Capture the cell that displays the provided text and extract its [x, y] central coordinate. 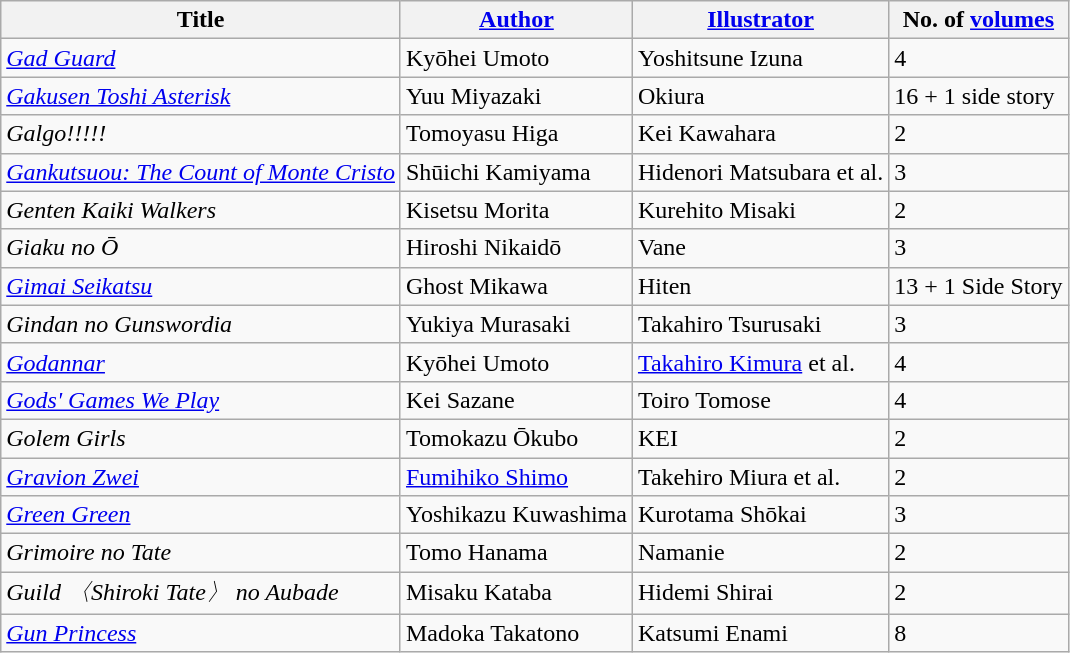
Yuu Miyazaki [516, 96]
Galgo!!!!! [201, 134]
Golem Girls [201, 438]
No. of volumes [978, 20]
Gakusen Toshi Asterisk [201, 96]
Hidemi Shirai [760, 594]
Namanie [760, 553]
Genten Kaiki Walkers [201, 210]
Madoka Takatono [516, 633]
Yoshikazu Kuwashima [516, 515]
Gad Guard [201, 58]
Yukiya Murasaki [516, 324]
Gimai Seikatsu [201, 286]
Kisetsu Morita [516, 210]
Katsumi Enami [760, 633]
Tomo Hanama [516, 553]
Giaku no Ō [201, 248]
Hidenori Matsubara et al. [760, 172]
Takahiro Tsurusaki [760, 324]
Illustrator [760, 20]
Author [516, 20]
Takehiro Miura et al. [760, 477]
Guild 〈Shiroki Tate〉 no Aubade [201, 594]
Gravion Zwei [201, 477]
Shūichi Kamiyama [516, 172]
Gods' Games We Play [201, 400]
8 [978, 633]
Kei Kawahara [760, 134]
Hiroshi Nikaidō [516, 248]
Tomoyasu Higa [516, 134]
Godannar [201, 362]
Fumihiko Shimo [516, 477]
Grimoire no Tate [201, 553]
Takahiro Kimura et al. [760, 362]
16 + 1 side story [978, 96]
Okiura [760, 96]
Gindan no Gunswordia [201, 324]
Kurotama Shōkai [760, 515]
Green Green [201, 515]
Gun Princess [201, 633]
Title [201, 20]
Yoshitsune Izuna [760, 58]
Toiro Tomose [760, 400]
Vane [760, 248]
Kei Sazane [516, 400]
KEI [760, 438]
Misaku Kataba [516, 594]
Tomokazu Ōkubo [516, 438]
Hiten [760, 286]
Ghost Mikawa [516, 286]
13 + 1 Side Story [978, 286]
Gankutsuou: The Count of Monte Cristo [201, 172]
Kurehito Misaki [760, 210]
